Scan for the cell matching the given text and deliver its (x, y) coordinate at center. 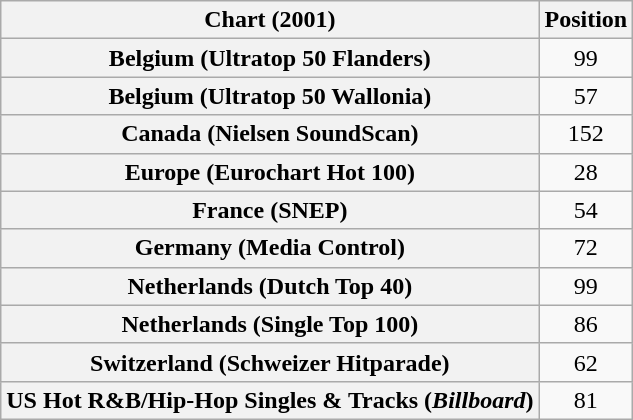
54 (586, 210)
152 (586, 134)
Netherlands (Dutch Top 40) (270, 286)
86 (586, 324)
Position (586, 20)
US Hot R&B/Hip-Hop Singles & Tracks (Billboard) (270, 400)
Europe (Eurochart Hot 100) (270, 172)
28 (586, 172)
Belgium (Ultratop 50 Flanders) (270, 58)
Chart (2001) (270, 20)
Belgium (Ultratop 50 Wallonia) (270, 96)
72 (586, 248)
81 (586, 400)
62 (586, 362)
Germany (Media Control) (270, 248)
57 (586, 96)
France (SNEP) (270, 210)
Canada (Nielsen SoundScan) (270, 134)
Switzerland (Schweizer Hitparade) (270, 362)
Netherlands (Single Top 100) (270, 324)
